Find where the given text appears and provide that cell's center as (X, Y) coordinate. 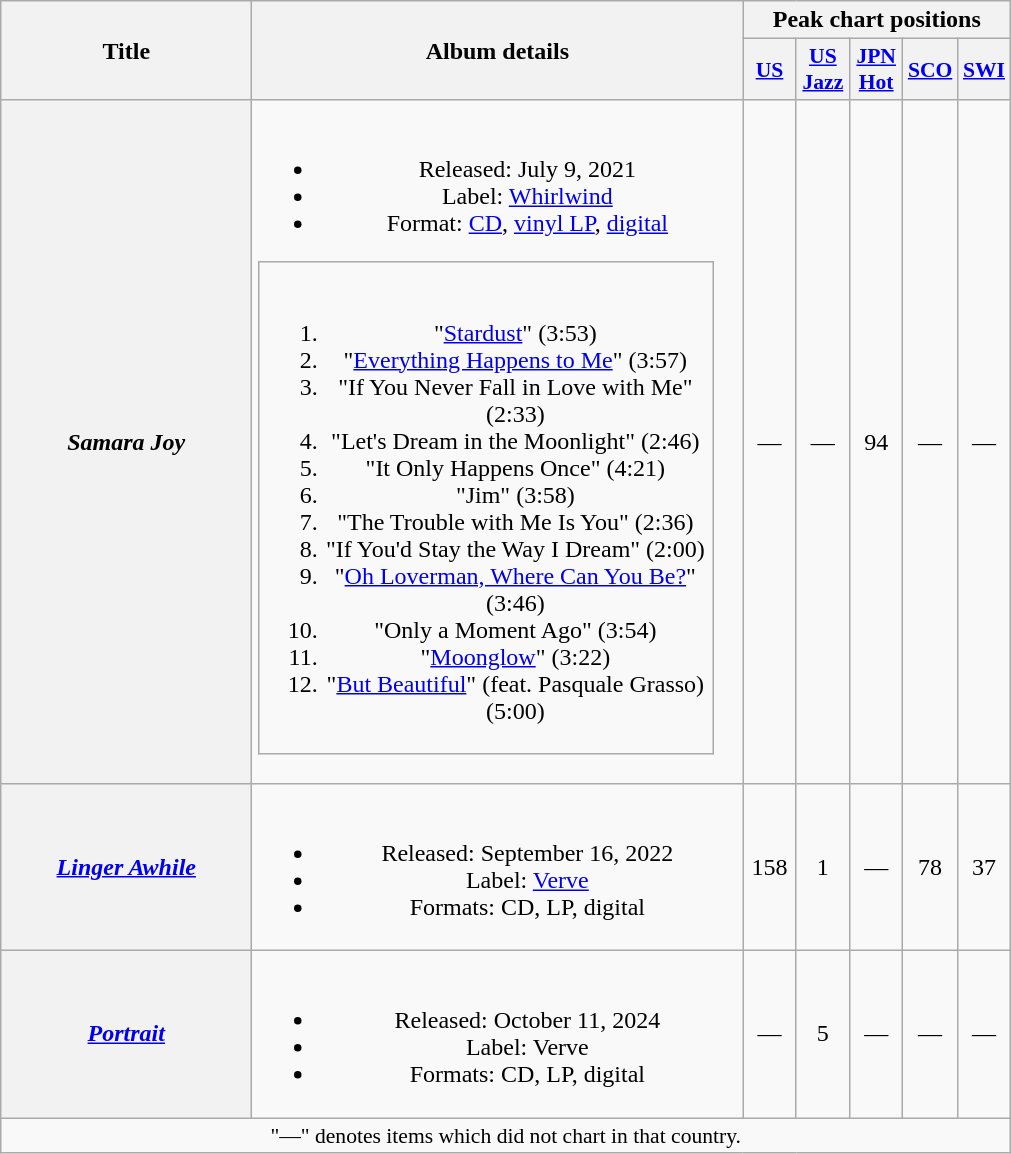
JPNHot (876, 70)
Album details (498, 50)
SCO (930, 70)
Released: October 11, 2024Label: VerveFormats: CD, LP, digital (498, 1034)
Title (126, 50)
SWI (984, 70)
37 (984, 868)
94 (876, 442)
Peak chart positions (877, 20)
Released: September 16, 2022Label: VerveFormats: CD, LP, digital (498, 868)
5 (822, 1034)
US Jazz (822, 70)
Linger Awhile (126, 868)
Samara Joy (126, 442)
US (770, 70)
158 (770, 868)
Portrait (126, 1034)
1 (822, 868)
"—" denotes items which did not chart in that country. (506, 1136)
78 (930, 868)
